Detect which cell encompasses the target text, then output its (x, y) center coordinate. 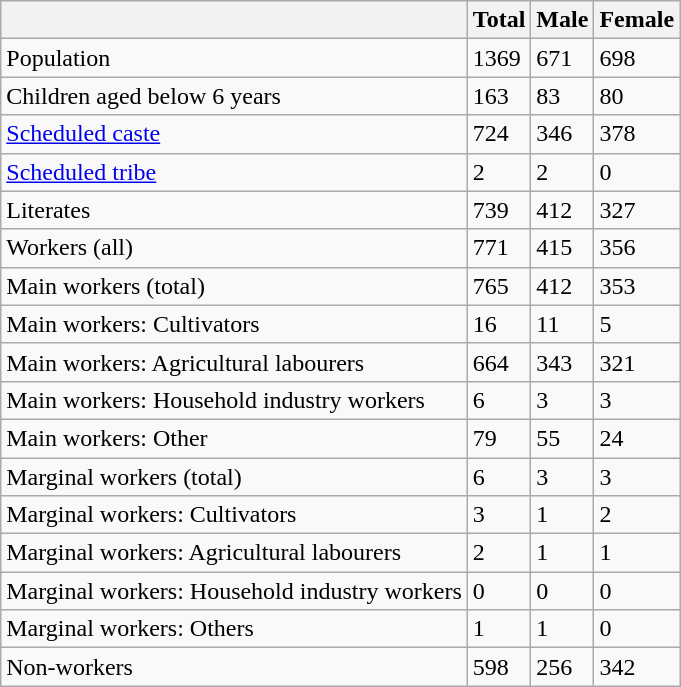
Scheduled caste (234, 134)
Main workers: Cultivators (234, 324)
Marginal workers: Cultivators (234, 515)
55 (562, 438)
Scheduled tribe (234, 172)
Main workers: Agricultural labourers (234, 362)
256 (562, 667)
739 (499, 210)
Female (637, 20)
Population (234, 58)
Main workers: Other (234, 438)
Non-workers (234, 667)
664 (499, 362)
327 (637, 210)
Workers (all) (234, 248)
Literates (234, 210)
343 (562, 362)
Marginal workers: Others (234, 629)
Marginal workers: Agricultural labourers (234, 553)
724 (499, 134)
378 (637, 134)
Main workers: Household industry workers (234, 400)
346 (562, 134)
79 (499, 438)
80 (637, 96)
356 (637, 248)
321 (637, 362)
5 (637, 324)
16 (499, 324)
24 (637, 438)
671 (562, 58)
163 (499, 96)
342 (637, 667)
1369 (499, 58)
698 (637, 58)
Main workers (total) (234, 286)
765 (499, 286)
598 (499, 667)
83 (562, 96)
11 (562, 324)
Male (562, 20)
415 (562, 248)
Total (499, 20)
Marginal workers (total) (234, 477)
771 (499, 248)
353 (637, 286)
Children aged below 6 years (234, 96)
Marginal workers: Household industry workers (234, 591)
